Capture the cell that displays the provided text and extract its [X, Y] central coordinate. 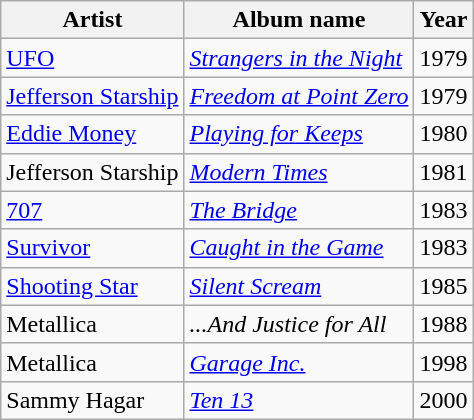
Silent Scream [299, 286]
Eddie Money [92, 134]
Modern Times [299, 172]
1988 [444, 324]
Sammy Hagar [92, 400]
UFO [92, 58]
Ten 13 [299, 400]
Album name [299, 20]
2000 [444, 400]
Shooting Star [92, 286]
1980 [444, 134]
1981 [444, 172]
Caught in the Game [299, 248]
Strangers in the Night [299, 58]
Freedom at Point Zero [299, 96]
Playing for Keeps [299, 134]
Year [444, 20]
1998 [444, 362]
1985 [444, 286]
707 [92, 210]
Garage Inc. [299, 362]
Survivor [92, 248]
Artist [92, 20]
The Bridge [299, 210]
...And Justice for All [299, 324]
